Identify which cell holds the provided text, then report its (X, Y) central coordinate. 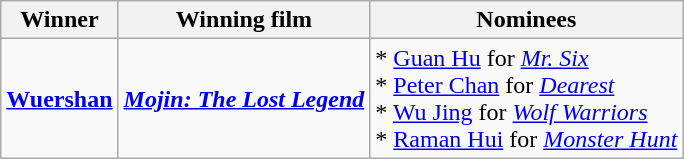
* Guan Hu for Mr. Six * Peter Chan for Dearest * Wu Jing for Wolf Warriors * Raman Hui for Monster Hunt (526, 98)
Wuershan (60, 98)
Mojin: The Lost Legend (244, 98)
Nominees (526, 20)
Winning film (244, 20)
Winner (60, 20)
